Provide the (X, Y) coordinate of the cell's center where the given text is located.  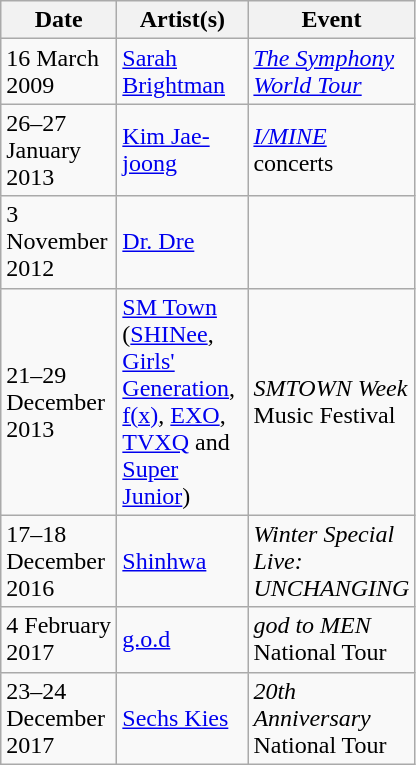
Winter Special Live: UNCHANGING (332, 561)
SMTOWN Week Music Festival (332, 402)
3 November 2012 (59, 242)
Date (59, 20)
Artist(s) (182, 20)
16 March 2009 (59, 72)
The Symphony World Tour (332, 72)
17–18 December 2016 (59, 561)
Shinhwa (182, 561)
Event (332, 20)
20th Anniversary National Tour (332, 718)
21–29 December 2013 (59, 402)
SM Town (SHINee, Girls' Generation, f(x), EXO, TVXQ and Super Junior) (182, 402)
g.o.d (182, 640)
4 February 2017 (59, 640)
Dr. Dre (182, 242)
Sechs Kies (182, 718)
Kim Jae-joong (182, 150)
Sarah Brightman (182, 72)
I/MINE concerts (332, 150)
23–24 December 2017 (59, 718)
26–27 January 2013 (59, 150)
god to MEN National Tour (332, 640)
